Extract the [X, Y] coordinate from the center of the cell holding the provided text.  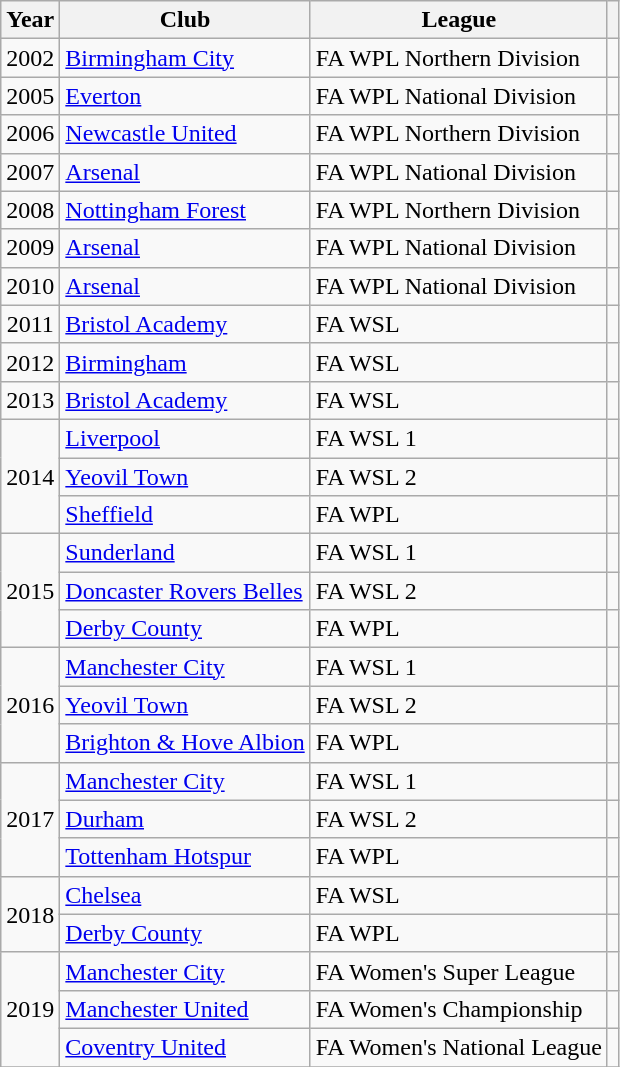
Birmingham City [185, 58]
Everton [185, 96]
Durham [185, 819]
2018 [30, 914]
FA Women's Championship [458, 1009]
FA Women's National League [458, 1047]
Manchester United [185, 1009]
Coventry United [185, 1047]
League [458, 20]
2006 [30, 134]
2016 [30, 705]
Sunderland [185, 553]
2002 [30, 58]
2013 [30, 400]
2005 [30, 96]
Brighton & Hove Albion [185, 743]
Chelsea [185, 895]
2019 [30, 1009]
Year [30, 20]
Nottingham Forest [185, 210]
Tottenham Hotspur [185, 857]
2011 [30, 324]
2014 [30, 476]
2007 [30, 172]
2012 [30, 362]
2017 [30, 819]
Birmingham [185, 362]
2008 [30, 210]
2009 [30, 248]
Liverpool [185, 438]
Sheffield [185, 515]
Doncaster Rovers Belles [185, 591]
2010 [30, 286]
FA Women's Super League [458, 971]
Newcastle United [185, 134]
2015 [30, 591]
Club [185, 20]
